Identify which cell holds the provided text, then report its (X, Y) central coordinate. 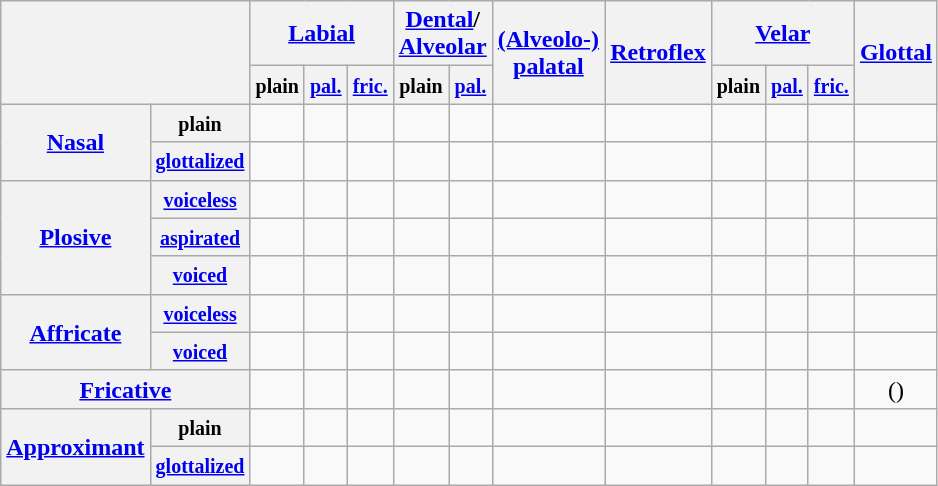
Retroflex (658, 52)
Glottal (896, 52)
Nasal (76, 142)
(Alveolo-)palatal (548, 52)
Fricative (126, 389)
aspirated (200, 237)
Velar (782, 34)
Affricate (76, 332)
() (896, 389)
Plosive (76, 237)
Labial (322, 34)
Approximant (76, 446)
Dental/Alveolar (442, 34)
